From the cell containing the given text, extract its center point as (X, Y) coordinate. 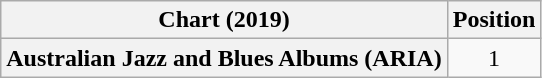
Position (494, 20)
Chart (2019) (224, 20)
Australian Jazz and Blues Albums (ARIA) (224, 58)
1 (494, 58)
